Capture the cell that displays the provided text and extract its (X, Y) central coordinate. 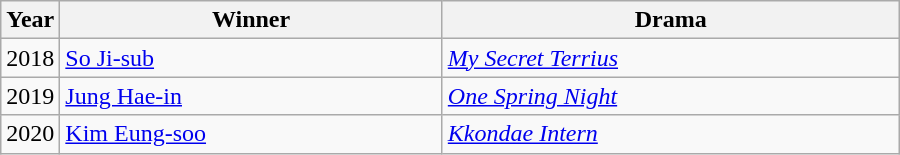
Jung Hae-in (251, 96)
Year (30, 20)
2018 (30, 58)
2019 (30, 96)
Drama (670, 20)
Kkondae Intern (670, 134)
Kim Eung-soo (251, 134)
My Secret Terrius (670, 58)
So Ji-sub (251, 58)
One Spring Night (670, 96)
Winner (251, 20)
2020 (30, 134)
